From the cell containing the given text, extract its center point as [x, y] coordinate. 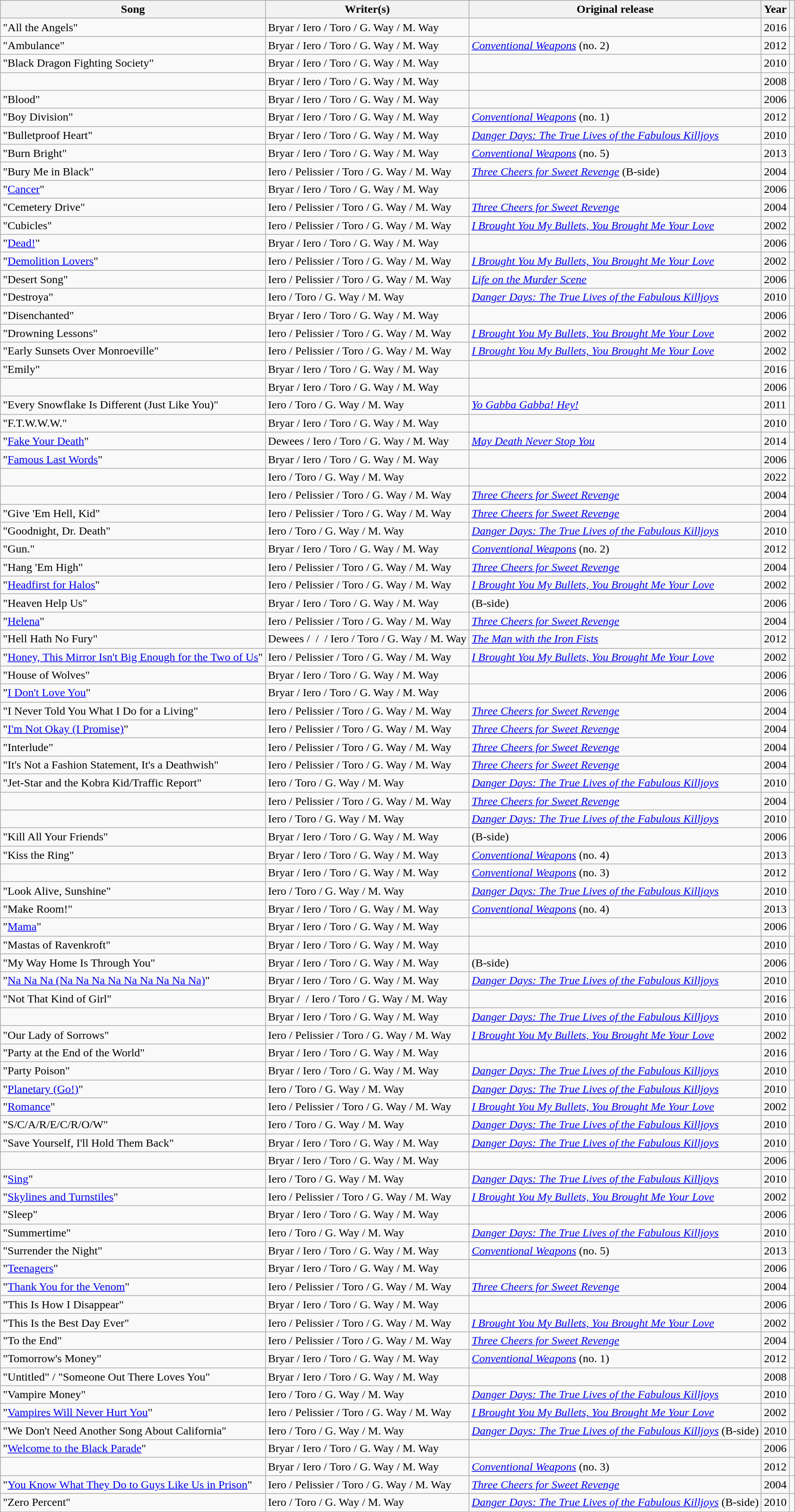
"S/C/A/R/E/C/R/O/W" [133, 1125]
Song [133, 9]
"Give 'Em Hell, Kid" [133, 513]
"Sleep" [133, 1215]
"Cemetery Drive" [133, 207]
"I Never Told You What I Do for a Living" [133, 711]
"Sing" [133, 1179]
"Zero Percent" [133, 1503]
Bryar / / Iero / Toro / G. Way / M. Way [368, 999]
"Surrender the Night" [133, 1251]
Dewees / Iero / Toro / G. Way / M. Way [368, 441]
"Welcome to the Black Parade" [133, 1449]
"Desert Song" [133, 279]
"Not That Kind of Girl" [133, 999]
"Burn Bright" [133, 153]
Original release [615, 9]
"Interlude" [133, 747]
"This Is the Best Day Ever" [133, 1322]
2022 [775, 477]
"It's Not a Fashion Statement, It's a Deathwish" [133, 765]
Life on the Murder Scene [615, 279]
"You Know What They Do to Guys Like Us in Prison" [133, 1485]
"Vampire Money" [133, 1395]
"Emily" [133, 369]
"Untitled" / "Someone Out There Loves You" [133, 1377]
"Demolition Lovers" [133, 261]
"Mama" [133, 927]
"House of Wolves" [133, 675]
"Destroya" [133, 297]
"Black Dragon Fighting Society" [133, 63]
"Mastas of Ravenkroft" [133, 945]
"This Is How I Disappear" [133, 1305]
"Disenchanted" [133, 315]
Year [775, 9]
Three Cheers for Sweet Revenge (B-side) [615, 171]
Yo Gabba Gabba! Hey! [615, 405]
"Famous Last Words" [133, 459]
"Skylines and Turnstiles" [133, 1197]
"Early Sunsets Over Monroeville" [133, 351]
"Make Room!" [133, 909]
"Cancer" [133, 189]
"Party Poison" [133, 1071]
"Every Snowflake Is Different (Just Like You)" [133, 405]
"Honey, This Mirror Isn't Big Enough for the Two of Us" [133, 657]
"Kiss the Ring" [133, 855]
"Teenagers" [133, 1269]
"Gun." [133, 549]
2011 [775, 405]
"Party at the End of the World" [133, 1053]
"Bury Me in Black" [133, 171]
"Jet-Star and the Kobra Kid/Traffic Report" [133, 783]
"Na Na Na (Na Na Na Na Na Na Na Na Na)" [133, 981]
The Man with the Iron Fists [615, 639]
2014 [775, 441]
"I Don't Love You" [133, 693]
May Death Never Stop You [615, 441]
"Hell Hath No Fury" [133, 639]
Dewees / / / Iero / Toro / G. Way / M. Way [368, 639]
"My Way Home Is Through You" [133, 963]
"I'm Not Okay (I Promise)" [133, 729]
"Romance" [133, 1107]
"We Don't Need Another Song About California" [133, 1431]
"Hang 'Em High" [133, 567]
"To the End" [133, 1340]
"Goodnight, Dr. Death" [133, 531]
"Thank You for the Venom" [133, 1287]
"Fake Your Death" [133, 441]
"F.T.W.W.W." [133, 423]
"Ambulance" [133, 45]
"Drowning Lessons" [133, 333]
"Dead!" [133, 243]
"Save Yourself, I'll Hold Them Back" [133, 1143]
"All the Angels" [133, 27]
"Helena" [133, 621]
"Boy Division" [133, 117]
"Vampires Will Never Hurt You" [133, 1413]
"Kill All Your Friends" [133, 837]
"Tomorrow's Money" [133, 1358]
"Planetary (Go!)" [133, 1089]
"Bulletproof Heart" [133, 135]
"Summertime" [133, 1233]
"Cubicles" [133, 225]
"Our Lady of Sorrows" [133, 1035]
"Look Alive, Sunshine" [133, 891]
"Headfirst for Halos" [133, 585]
Writer(s) [368, 9]
"Heaven Help Us" [133, 603]
"Blood" [133, 99]
